Extract the [x, y] coordinate from the center of the cell holding the provided text.  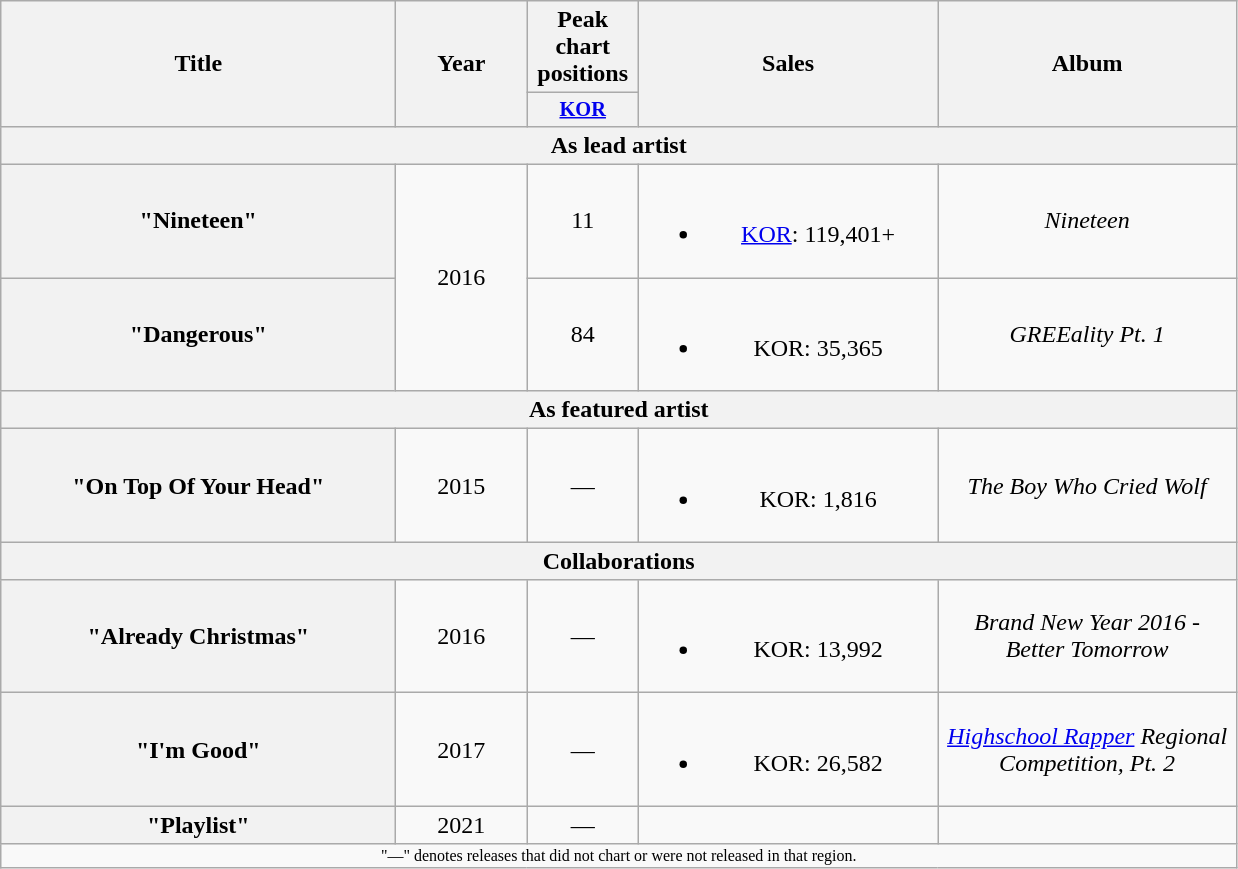
"Dangerous" [198, 334]
As featured artist [619, 410]
2015 [462, 486]
KOR: 26,582 [788, 750]
"Playlist" [198, 825]
As lead artist [619, 145]
"Nineteen" [198, 222]
KOR: 13,992 [788, 636]
"On Top Of Your Head" [198, 486]
KOR: 35,365 [788, 334]
KOR: 119,401+ [788, 222]
Sales [788, 64]
Album [1088, 64]
Collaborations [619, 561]
"—" denotes releases that did not chart or were not released in that region. [619, 856]
Peak chartpositions [583, 47]
KOR [583, 110]
Title [198, 64]
11 [583, 222]
Nineteen [1088, 222]
2017 [462, 750]
GREEality Pt. 1 [1088, 334]
Highschool Rapper Regional Competition, Pt. 2 [1088, 750]
Brand New Year 2016 - Better Tomorrow [1088, 636]
84 [583, 334]
2021 [462, 825]
The Boy Who Cried Wolf [1088, 486]
"Already Christmas" [198, 636]
KOR: 1,816 [788, 486]
Year [462, 64]
"I'm Good" [198, 750]
